Search for the cell housing the specified text and yield its [X, Y] center coordinate. 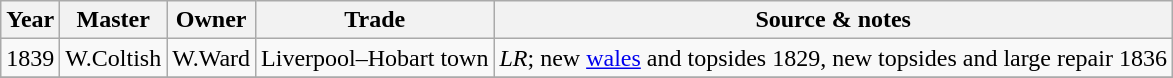
Master [114, 20]
Liverpool–Hobart town [375, 58]
Trade [375, 20]
W.Coltish [114, 58]
1839 [30, 58]
Owner [212, 20]
W.Ward [212, 58]
LR; new wales and topsides 1829, new topsides and large repair 1836 [834, 58]
Source & notes [834, 20]
Year [30, 20]
